Provide the [x, y] coordinate of the cell's center where the given text is located.  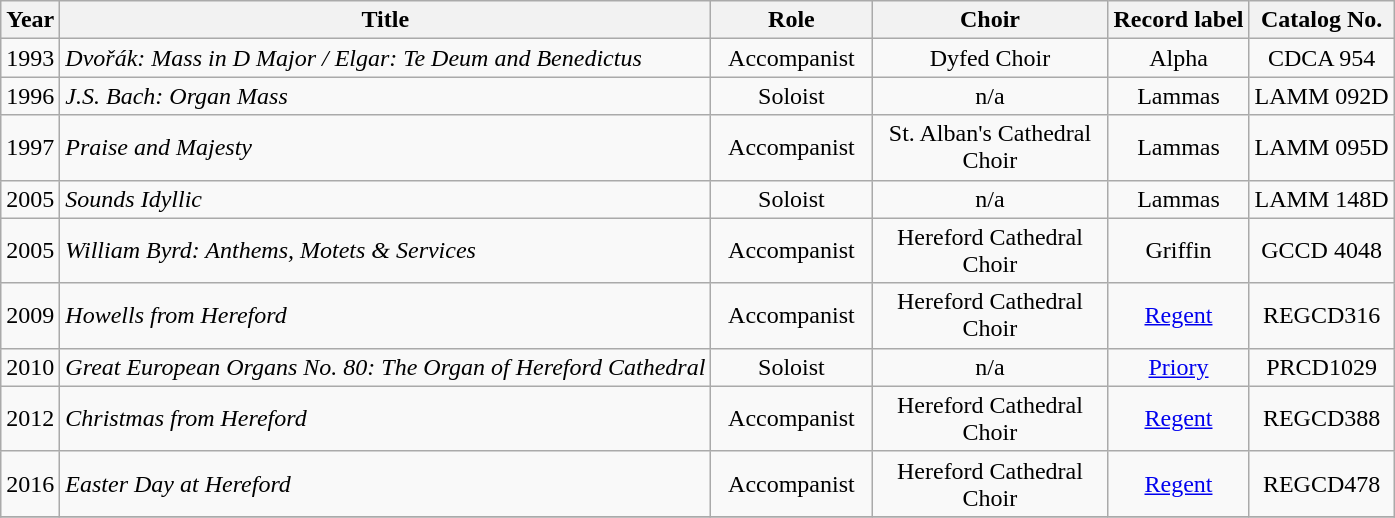
St. Alban's Cathedral Choir [990, 148]
1993 [30, 58]
Record label [1178, 20]
1996 [30, 96]
PRCD1029 [1322, 367]
Role [792, 20]
Great European Organs No. 80: The Organ of Hereford Cathedral [386, 367]
Dvořák: Mass in D Major / Elgar: Te Deum and Benedictus [386, 58]
REGCD478 [1322, 484]
Griffin [1178, 250]
Christmas from Hereford [386, 418]
Easter Day at Hereford [386, 484]
LAMM 148D [1322, 199]
REGCD316 [1322, 316]
2012 [30, 418]
1997 [30, 148]
CDCA 954 [1322, 58]
Priory [1178, 367]
2010 [30, 367]
J.S. Bach: Organ Mass [386, 96]
William Byrd: Anthems, Motets & Services [386, 250]
LAMM 092D [1322, 96]
REGCD388 [1322, 418]
Catalog No. [1322, 20]
2009 [30, 316]
2016 [30, 484]
Praise and Majesty [386, 148]
LAMM 095D [1322, 148]
Dyfed Choir [990, 58]
Year [30, 20]
Sounds Idyllic [386, 199]
Choir [990, 20]
Title [386, 20]
GCCD 4048 [1322, 250]
Howells from Hereford [386, 316]
Alpha [1178, 58]
